Identify which cell holds the provided text, then report its (X, Y) central coordinate. 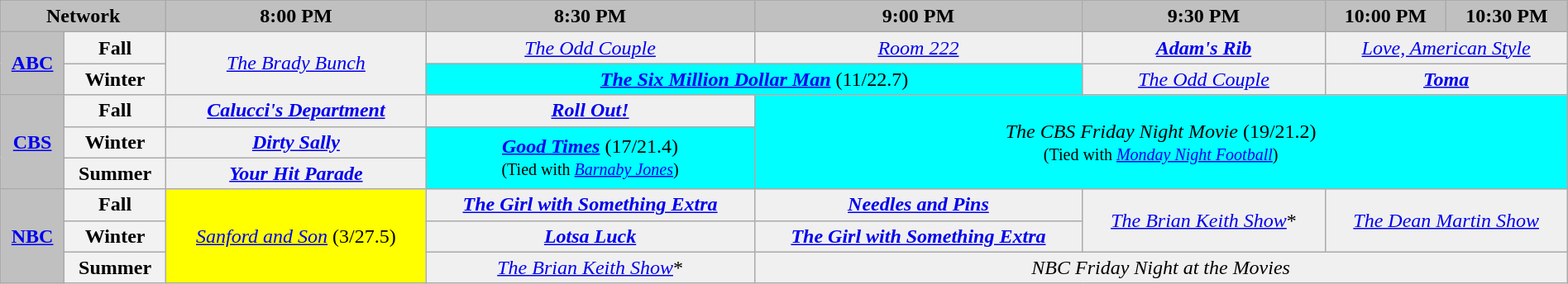
9:30 PM (1204, 17)
NBC Friday Night at the Movies (1161, 267)
Network (84, 17)
The Brady Bunch (296, 64)
9:00 PM (918, 17)
10:00 PM (1386, 17)
ABC (33, 64)
The Dean Martin Show (1446, 220)
Sanford and Son (3/27.5) (296, 236)
Good Times (17/21.4)(Tied with Barnaby Jones) (590, 158)
The Six Million Dollar Man (11/22.7) (754, 79)
Needles and Pins (918, 205)
10:30 PM (1507, 17)
The CBS Friday Night Movie (19/21.2)(Tied with Monday Night Football) (1161, 142)
Toma (1446, 79)
Love, American Style (1446, 48)
8:30 PM (590, 17)
Room 222 (918, 48)
Your Hit Parade (296, 173)
Dirty Sally (296, 142)
CBS (33, 142)
Lotsa Luck (590, 236)
NBC (33, 236)
Adam's Rib (1204, 48)
Roll Out! (590, 111)
8:00 PM (296, 17)
Calucci's Department (296, 111)
